Return the (x, y) coordinate for the center point of the cell that contains the specified text.  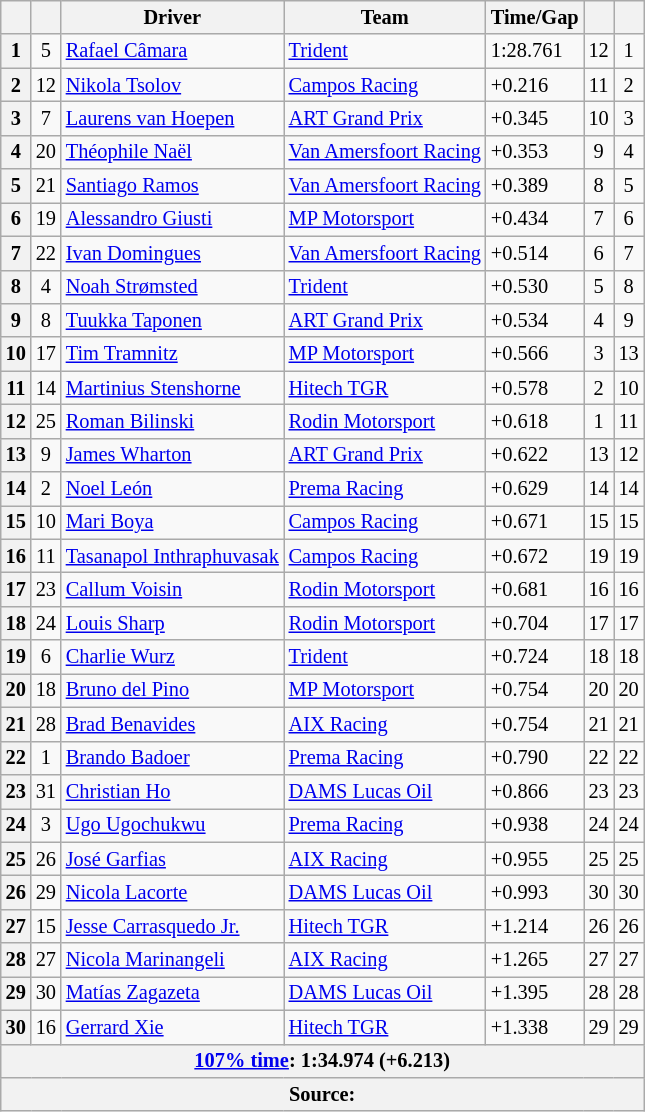
+1.265 (535, 960)
Charlie Wurz (172, 657)
Noah Strømsted (172, 287)
+0.790 (535, 758)
+0.534 (535, 320)
Laurens van Hoepen (172, 118)
Matías Zagazeta (172, 993)
+0.622 (535, 455)
Ugo Ugochukwu (172, 825)
Gerrard Xie (172, 1027)
Christian Ho (172, 791)
Roman Bilinski (172, 421)
Noel León (172, 489)
+0.938 (535, 825)
Alessandro Giusti (172, 219)
+0.618 (535, 421)
+0.514 (535, 253)
Nicola Lacorte (172, 892)
+0.629 (535, 489)
Source: (322, 1094)
Ivan Domingues (172, 253)
Team (385, 17)
+0.389 (535, 186)
+1.338 (535, 1027)
Brando Badoer (172, 758)
James Wharton (172, 455)
+0.671 (535, 522)
Nikola Tsolov (172, 85)
Santiago Ramos (172, 186)
Jesse Carrasquedo Jr. (172, 926)
+0.672 (535, 556)
José Garfias (172, 859)
+1.395 (535, 993)
+0.434 (535, 219)
+1.214 (535, 926)
Brad Benavides (172, 724)
107% time: 1:34.974 (+6.213) (322, 1061)
+0.353 (535, 152)
+0.955 (535, 859)
+0.566 (535, 354)
Tasanapol Inthraphuvasak (172, 556)
+0.993 (535, 892)
+0.345 (535, 118)
+0.216 (535, 85)
Martinius Stenshorne (172, 388)
Time/Gap (535, 17)
+0.704 (535, 623)
+0.578 (535, 388)
1:28.761 (535, 51)
Tuukka Taponen (172, 320)
Théophile Naël (172, 152)
+0.866 (535, 791)
31 (46, 791)
+0.681 (535, 589)
Mari Boya (172, 522)
Tim Tramnitz (172, 354)
+0.724 (535, 657)
Callum Voisin (172, 589)
Nicola Marinangeli (172, 960)
Bruno del Pino (172, 690)
+0.530 (535, 287)
Louis Sharp (172, 623)
Rafael Câmara (172, 51)
Driver (172, 17)
